From the cell containing the given text, extract its center point as [X, Y] coordinate. 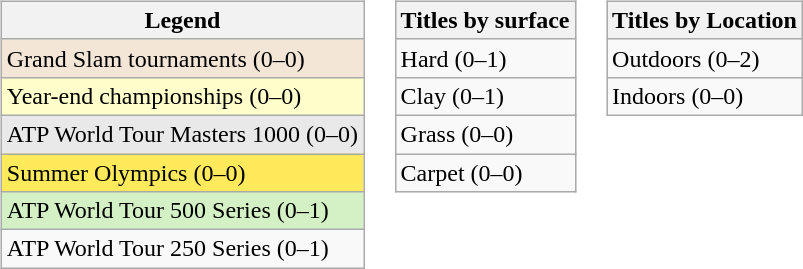
Titles by Location [705, 20]
Outdoors (0–2) [705, 58]
ATP World Tour Masters 1000 (0–0) [182, 134]
ATP World Tour 500 Series (0–1) [182, 211]
Carpet (0–0) [485, 173]
Grass (0–0) [485, 134]
Titles by surface [485, 20]
Clay (0–1) [485, 96]
Grand Slam tournaments (0–0) [182, 58]
Summer Olympics (0–0) [182, 173]
Legend [182, 20]
Indoors (0–0) [705, 96]
ATP World Tour 250 Series (0–1) [182, 249]
Hard (0–1) [485, 58]
Year-end championships (0–0) [182, 96]
